Scan for the cell matching the given text and deliver its [x, y] coordinate at center. 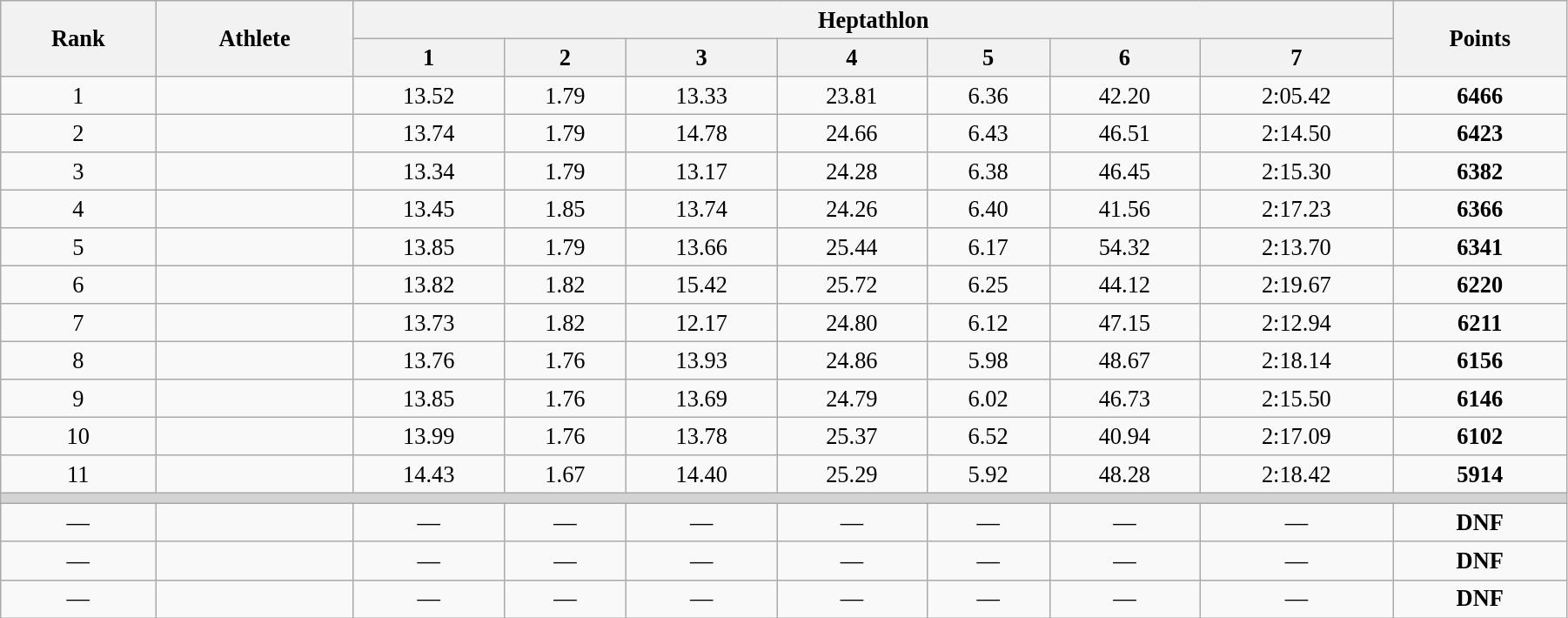
9 [78, 399]
6423 [1479, 133]
Rank [78, 38]
13.76 [428, 360]
46.51 [1124, 133]
2:19.67 [1297, 285]
24.66 [853, 133]
6382 [1479, 171]
Points [1479, 38]
13.33 [701, 95]
12.17 [701, 323]
6102 [1479, 436]
48.28 [1124, 474]
40.94 [1124, 436]
42.20 [1124, 95]
25.44 [853, 247]
13.66 [701, 247]
6.38 [988, 171]
1.67 [566, 474]
47.15 [1124, 323]
6.40 [988, 209]
6.12 [988, 323]
48.67 [1124, 360]
13.82 [428, 285]
6.36 [988, 95]
24.28 [853, 171]
5.98 [988, 360]
6.52 [988, 436]
24.86 [853, 360]
13.45 [428, 209]
5914 [1479, 474]
2:17.09 [1297, 436]
41.56 [1124, 209]
8 [78, 360]
23.81 [853, 95]
13.73 [428, 323]
2:13.70 [1297, 247]
24.79 [853, 399]
6366 [1479, 209]
6146 [1479, 399]
13.93 [701, 360]
25.37 [853, 436]
1.85 [566, 209]
54.32 [1124, 247]
6220 [1479, 285]
25.72 [853, 285]
14.40 [701, 474]
13.52 [428, 95]
14.78 [701, 133]
6.17 [988, 247]
Heptathlon [874, 19]
11 [78, 474]
2:17.23 [1297, 209]
6.25 [988, 285]
5.92 [988, 474]
6466 [1479, 95]
10 [78, 436]
6211 [1479, 323]
2:14.50 [1297, 133]
25.29 [853, 474]
44.12 [1124, 285]
13.17 [701, 171]
6156 [1479, 360]
15.42 [701, 285]
46.45 [1124, 171]
2:05.42 [1297, 95]
24.80 [853, 323]
6.02 [988, 399]
2:15.30 [1297, 171]
6341 [1479, 247]
14.43 [428, 474]
46.73 [1124, 399]
13.78 [701, 436]
13.99 [428, 436]
13.69 [701, 399]
24.26 [853, 209]
Athlete [255, 38]
2:18.42 [1297, 474]
13.34 [428, 171]
2:18.14 [1297, 360]
6.43 [988, 133]
2:12.94 [1297, 323]
2:15.50 [1297, 399]
